Determine the [x, y] coordinate at the center of the cell enclosing the given text.  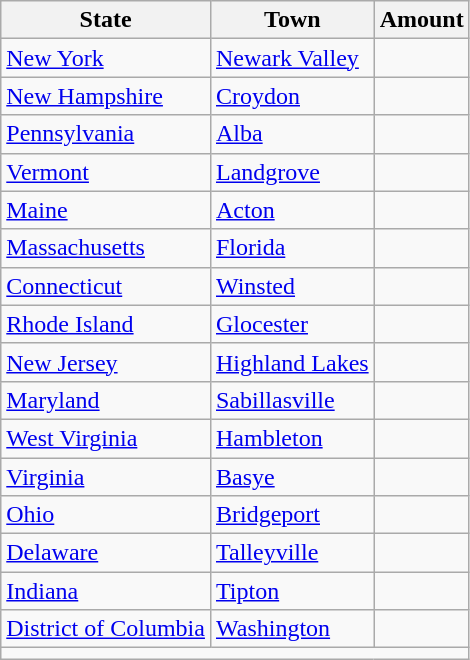
Pennsylvania [106, 134]
New York [106, 58]
Basye [292, 477]
Vermont [106, 172]
Newark Valley [292, 58]
West Virginia [106, 438]
Winsted [292, 286]
Highland Lakes [292, 362]
New Jersey [106, 362]
District of Columbia [106, 629]
Tipton [292, 591]
Florida [292, 248]
Rhode Island [106, 324]
Landgrove [292, 172]
Washington [292, 629]
Town [292, 20]
Maine [106, 210]
Acton [292, 210]
Maryland [106, 400]
Delaware [106, 553]
Virginia [106, 477]
Ohio [106, 515]
Hambleton [292, 438]
Croydon [292, 96]
Glocester [292, 324]
Amount [422, 20]
Alba [292, 134]
Talleyville [292, 553]
Bridgeport [292, 515]
New Hampshire [106, 96]
Indiana [106, 591]
State [106, 20]
Sabillasville [292, 400]
Connecticut [106, 286]
Massachusetts [106, 248]
